Output the (X, Y) coordinate of the center of the cell containing the given text.  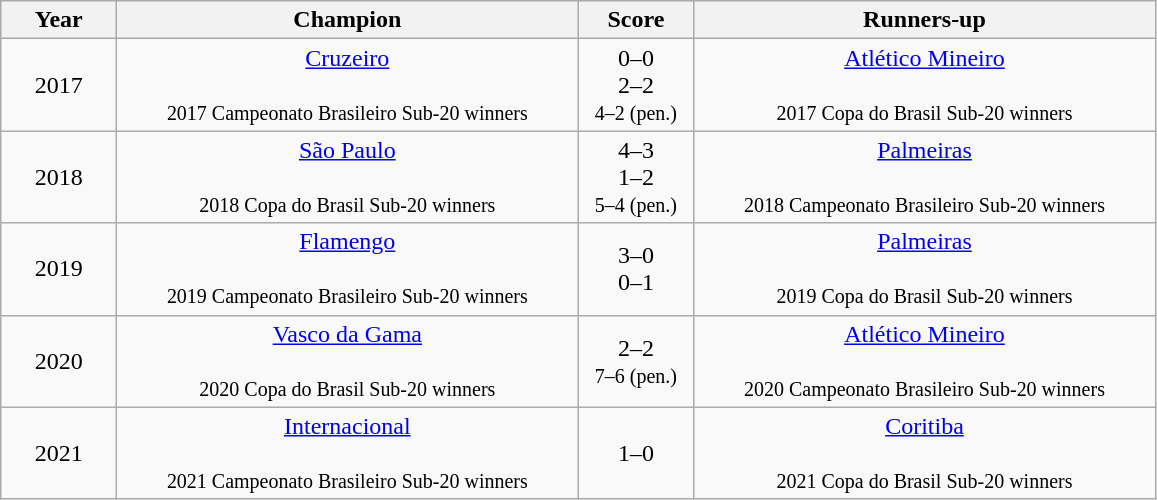
2–27–6 (pen.) (636, 361)
0–02–24–2 (pen.) (636, 85)
São Paulo2018 Copa do Brasil Sub-20 winners (348, 177)
2019 (59, 269)
Runners-up (924, 20)
Atlético Mineiro2017 Copa do Brasil Sub-20 winners (924, 85)
Score (636, 20)
1–0 (636, 453)
3–00–1 (636, 269)
Coritiba2021 Copa do Brasil Sub-20 winners (924, 453)
2017 (59, 85)
2021 (59, 453)
Internacional2021 Campeonato Brasileiro Sub-20 winners (348, 453)
2018 (59, 177)
Palmeiras2019 Copa do Brasil Sub-20 winners (924, 269)
Flamengo2019 Campeonato Brasileiro Sub-20 winners (348, 269)
Vasco da Gama2020 Copa do Brasil Sub-20 winners (348, 361)
2020 (59, 361)
Champion (348, 20)
Cruzeiro2017 Campeonato Brasileiro Sub-20 winners (348, 85)
4–31–25–4 (pen.) (636, 177)
Year (59, 20)
Palmeiras2018 Campeonato Brasileiro Sub-20 winners (924, 177)
Atlético Mineiro2020 Campeonato Brasileiro Sub-20 winners (924, 361)
